For the text-containing cell, return its midpoint in (X, Y) coordinate format. 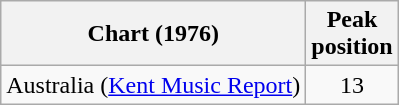
Peakposition (352, 34)
Australia (Kent Music Report) (154, 85)
13 (352, 85)
Chart (1976) (154, 34)
